For the text-containing cell, return its midpoint in [x, y] coordinate format. 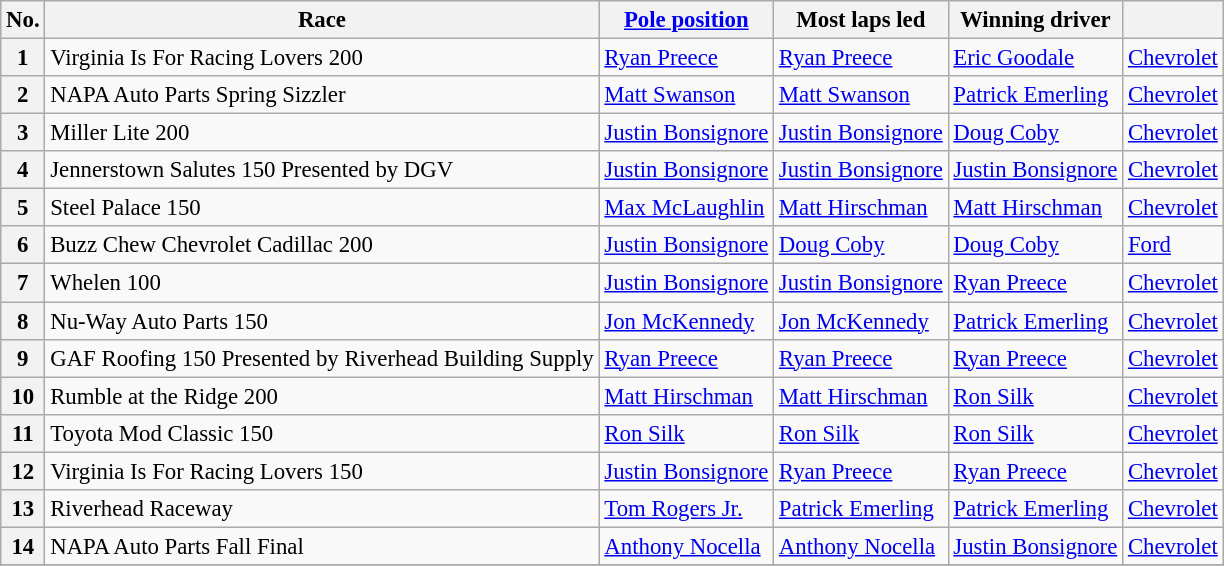
Winning driver [1036, 20]
1 [23, 58]
Tom Rogers Jr. [686, 509]
6 [23, 245]
10 [23, 396]
Virginia Is For Racing Lovers 150 [322, 471]
Toyota Mod Classic 150 [322, 433]
No. [23, 20]
GAF Roofing 150 Presented by Riverhead Building Supply [322, 358]
5 [23, 208]
8 [23, 321]
7 [23, 283]
Buzz Chew Chevrolet Cadillac 200 [322, 245]
Race [322, 20]
14 [23, 546]
Max McLaughlin [686, 208]
4 [23, 170]
Ford [1173, 245]
Nu-Way Auto Parts 150 [322, 321]
Virginia Is For Racing Lovers 200 [322, 58]
NAPA Auto Parts Spring Sizzler [322, 95]
Miller Lite 200 [322, 133]
Steel Palace 150 [322, 208]
Eric Goodale [1036, 58]
NAPA Auto Parts Fall Final [322, 546]
3 [23, 133]
Rumble at the Ridge 200 [322, 396]
Jennerstown Salutes 150 Presented by DGV [322, 170]
9 [23, 358]
Pole position [686, 20]
11 [23, 433]
Whelen 100 [322, 283]
Most laps led [862, 20]
12 [23, 471]
2 [23, 95]
13 [23, 509]
Riverhead Raceway [322, 509]
